Find where the given text appears and provide that cell's center as (X, Y) coordinate. 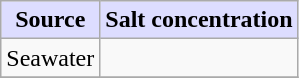
Salt concentration (199, 20)
Source (50, 20)
Seawater (50, 58)
